Identify which cell holds the provided text, then report its (X, Y) central coordinate. 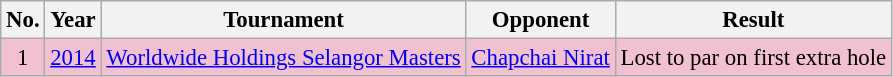
Tournament (284, 20)
Chapchai Nirat (540, 58)
Opponent (540, 20)
Year (73, 20)
No. (23, 20)
Lost to par on first extra hole (753, 58)
Worldwide Holdings Selangor Masters (284, 58)
2014 (73, 58)
Result (753, 20)
1 (23, 58)
